Provide the [x, y] coordinate of the cell's center where the given text is located.  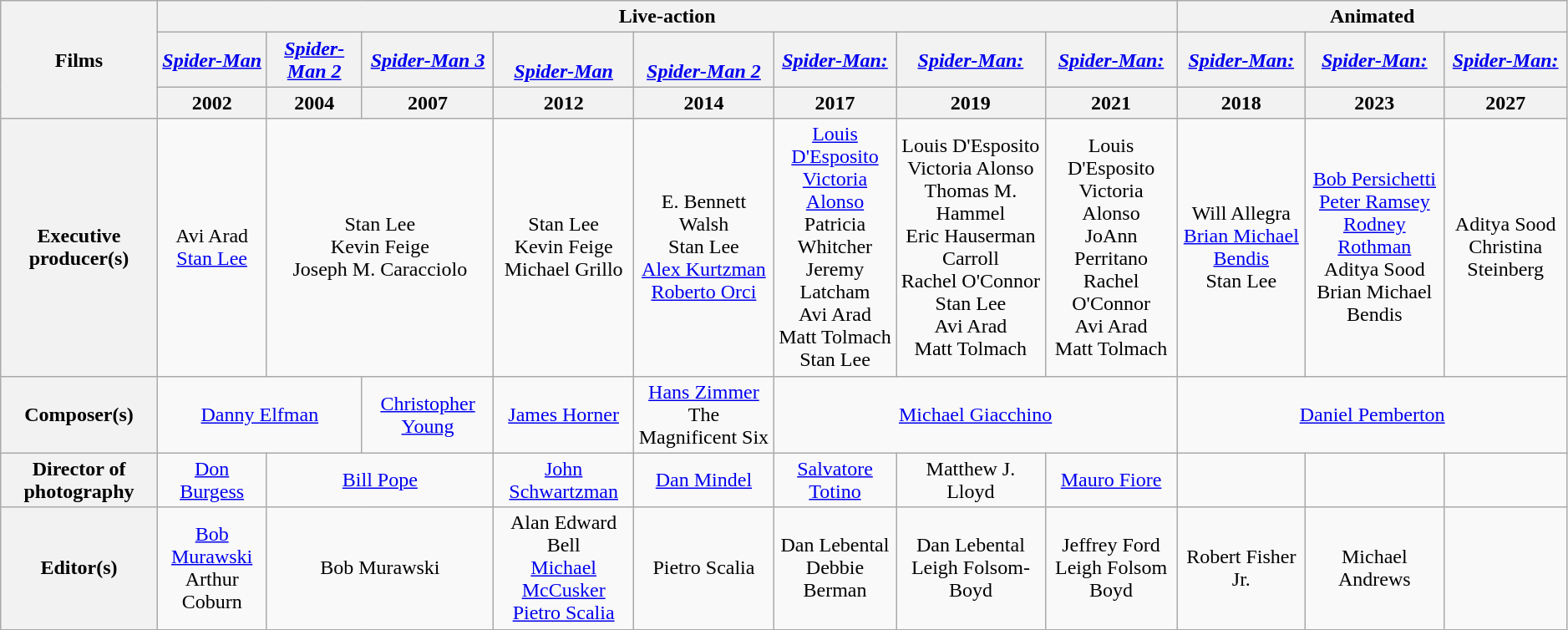
2007 [428, 103]
2023 [1375, 103]
Will AllegraBrian Michael BendisStan Lee [1241, 247]
Louis D'EspositoVictoria AlonsoJoAnn PerritanoRachel O'ConnorAvi AradMatt Tolmach [1111, 247]
Daniel Pemberton [1372, 414]
2021 [1111, 103]
Alan Edward BellMichael McCuskerPietro Scalia [564, 568]
Spider-Man 3 [428, 60]
2027 [1505, 103]
Dan LebentalDebbie Berman [835, 568]
Robert Fisher Jr. [1241, 568]
Live-action [667, 17]
Hans ZimmerThe Magnificent Six [704, 414]
2017 [835, 103]
Louis D'EspositoVictoria AlonsoPatricia WhitcherJeremy LatchamAvi AradMatt TolmachStan Lee [835, 247]
Matthew J. Lloyd [971, 480]
2018 [1241, 103]
Mauro Fiore [1111, 480]
Michael Giacchino [976, 414]
Salvatore Totino [835, 480]
Bob MurawskiArthur Coburn [212, 568]
Michael Andrews [1375, 568]
Executiveproducer(s) [79, 247]
Composer(s) [79, 414]
Animated [1372, 17]
Louis D'EspositoVictoria AlonsoThomas M. HammelEric Hauserman CarrollRachel O'ConnorStan LeeAvi AradMatt Tolmach [971, 247]
Director of photography [79, 480]
Bob PersichettiPeter RamseyRodney RothmanAditya SoodBrian Michael Bendis [1375, 247]
Don Burgess [212, 480]
Christopher Young [428, 414]
2012 [564, 103]
Dan Mindel [704, 480]
Films [79, 60]
2019 [971, 103]
Stan LeeKevin FeigeMichael Grillo [564, 247]
James Horner [564, 414]
E. Bennett WalshStan LeeAlex KurtzmanRoberto Orci [704, 247]
Aditya SoodChristina Steinberg [1505, 247]
Stan LeeKevin FeigeJoseph M. Caracciolo [380, 247]
2002 [212, 103]
Avi AradStan Lee [212, 247]
John Schwartzman [564, 480]
Bill Pope [380, 480]
Jeffrey FordLeigh Folsom Boyd [1111, 568]
Bob Murawski [380, 568]
Dan LebentalLeigh Folsom-Boyd [971, 568]
2014 [704, 103]
Pietro Scalia [704, 568]
Danny Elfman [259, 414]
2004 [314, 103]
Editor(s) [79, 568]
